From the cell containing the given text, extract its center point as (X, Y) coordinate. 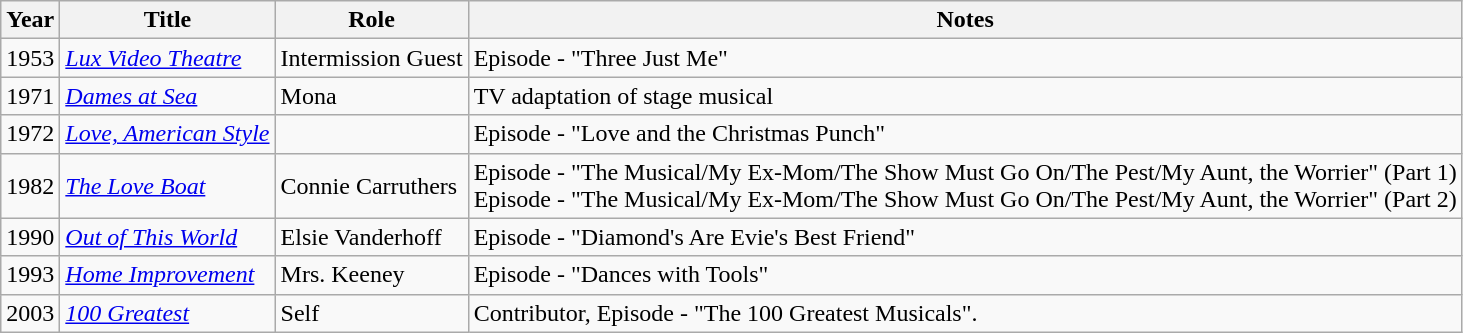
Home Improvement (168, 275)
2003 (30, 313)
Mona (372, 96)
Year (30, 20)
Connie Carruthers (372, 186)
The Love Boat (168, 186)
TV adaptation of stage musical (965, 96)
Notes (965, 20)
Role (372, 20)
Love, American Style (168, 134)
Contributor, Episode - "The 100 Greatest Musicals". (965, 313)
1953 (30, 58)
Episode - "Love and the Christmas Punch" (965, 134)
100 Greatest (168, 313)
Self (372, 313)
Mrs. Keeney (372, 275)
1990 (30, 237)
1971 (30, 96)
Out of This World (168, 237)
Intermission Guest (372, 58)
Episode - "Diamond's Are Evie's Best Friend" (965, 237)
Episode - "Three Just Me" (965, 58)
Elsie Vanderhoff (372, 237)
1982 (30, 186)
Episode - "Dances with Tools" (965, 275)
Title (168, 20)
Lux Video Theatre (168, 58)
Dames at Sea (168, 96)
1993 (30, 275)
1972 (30, 134)
